Locate the cell with the specified text and output its [X, Y] center coordinate. 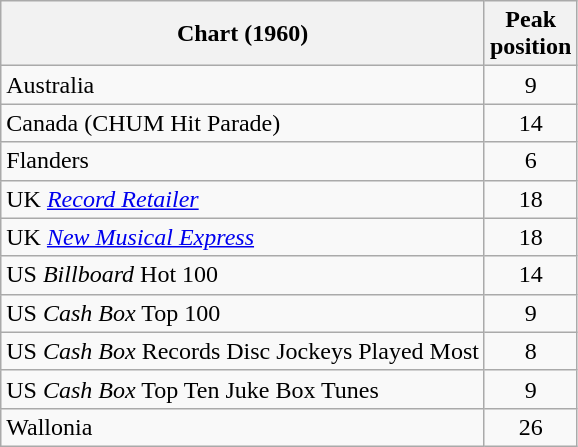
Peakposition [530, 34]
US Cash Box Top Ten Juke Box Tunes [243, 389]
Chart (1960) [243, 34]
UK New Musical Express [243, 237]
26 [530, 427]
Wallonia [243, 427]
Australia [243, 85]
US Cash Box Top 100 [243, 313]
Canada (CHUM Hit Parade) [243, 123]
US Cash Box Records Disc Jockeys Played Most [243, 351]
Flanders [243, 161]
8 [530, 351]
US Billboard Hot 100 [243, 275]
UK Record Retailer [243, 199]
6 [530, 161]
